Identify which cell holds the provided text, then report its (X, Y) central coordinate. 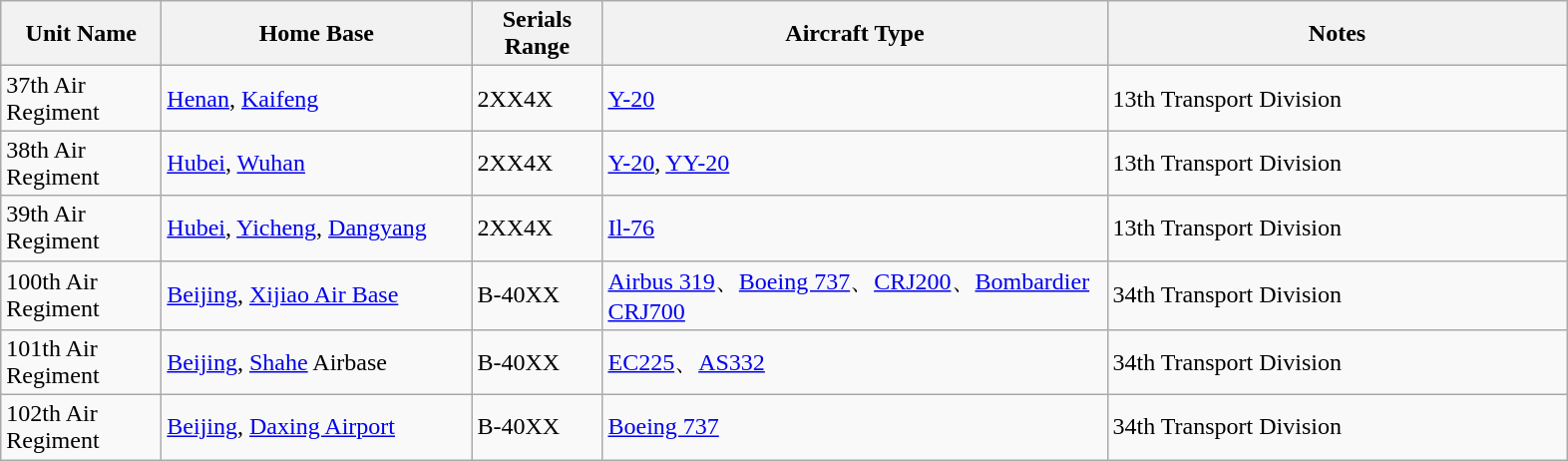
Notes (1337, 34)
38th Air Regiment (82, 164)
Home Base (317, 34)
39th Air Regiment (82, 228)
Beijing, Daxing Airport (317, 427)
EC225、AS332 (855, 363)
100th Air Regiment (82, 295)
Il-76 (855, 228)
Unit Name (82, 34)
Y-20, YY-20 (855, 164)
Boeing 737 (855, 427)
37th Air Regiment (82, 98)
Serials Range (537, 34)
Hubei, Wuhan (317, 164)
Henan, Kaifeng (317, 98)
102th Air Regiment (82, 427)
101th Air Regiment (82, 363)
Airbus 319、Boeing 737、CRJ200、Bombardier CRJ700 (855, 295)
Hubei, Yicheng, Dangyang (317, 228)
Aircraft Type (855, 34)
Beijing, Shahe Airbase (317, 363)
Beijing, Xijiao Air Base (317, 295)
Y-20 (855, 98)
